Locate the cell with the specified text and output its (x, y) center coordinate. 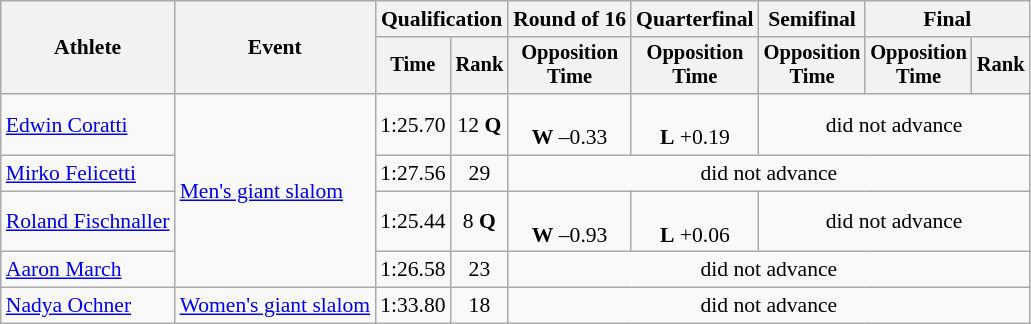
8 Q (480, 222)
1:27.56 (412, 174)
Time (412, 66)
Athlete (88, 48)
Nadya Ochner (88, 306)
Round of 16 (570, 19)
12 Q (480, 124)
1:25.44 (412, 222)
L +0.19 (695, 124)
1:33.80 (412, 306)
L +0.06 (695, 222)
18 (480, 306)
Semifinal (812, 19)
Women's giant slalom (276, 306)
Event (276, 48)
Men's giant slalom (276, 191)
1:25.70 (412, 124)
Roland Fischnaller (88, 222)
Edwin Coratti (88, 124)
1:26.58 (412, 270)
Aaron March (88, 270)
Mirko Felicetti (88, 174)
23 (480, 270)
Qualification (442, 19)
W –0.33 (570, 124)
29 (480, 174)
Quarterfinal (695, 19)
W –0.93 (570, 222)
Final (947, 19)
